Determine the [X, Y] coordinate at the center of the cell enclosing the given text.  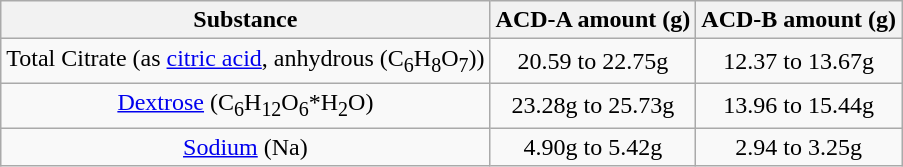
20.59 to 22.75g [593, 61]
23.28g to 25.73g [593, 105]
Sodium (Na) [246, 147]
13.96 to 15.44g [799, 105]
Substance [246, 20]
4.90g to 5.42g [593, 147]
ACD-B amount (g) [799, 20]
Dextrose (C6H12O6*H2O) [246, 105]
2.94 to 3.25g [799, 147]
12.37 to 13.67g [799, 61]
Total Citrate (as citric acid, anhydrous (C6H8O7)) [246, 61]
ACD-A amount (g) [593, 20]
